Return (X, Y) of the center of cell containing provided text 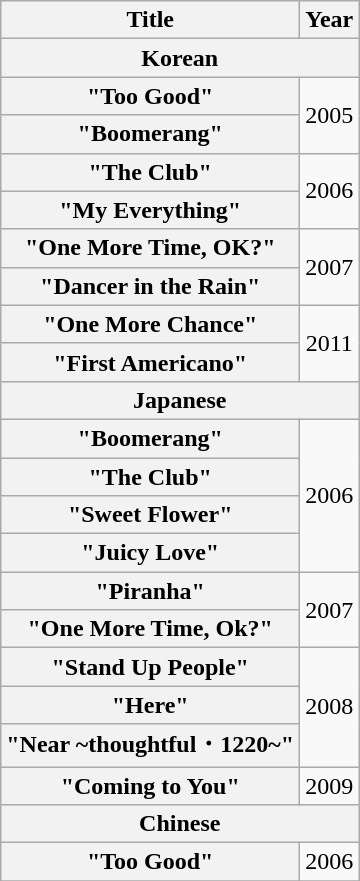
"Coming to You" (150, 785)
"Dancer in the Rain" (150, 286)
Japanese (180, 400)
Title (150, 20)
Korean (180, 58)
2011 (330, 343)
2009 (330, 785)
"Sweet Flower" (150, 515)
"Stand Up People" (150, 667)
Year (330, 20)
"First Americano" (150, 362)
"Here" (150, 705)
"Near ~thoughtful・1220~" (150, 746)
"Juicy Love" (150, 553)
2008 (330, 708)
"My Everything" (150, 210)
Chinese (180, 824)
"One More Time, OK?" (150, 248)
2005 (330, 115)
"One More Chance" (150, 324)
"Piranha" (150, 591)
"One More Time, Ok?" (150, 629)
